For the text-containing cell, return its midpoint in [X, Y] coordinate format. 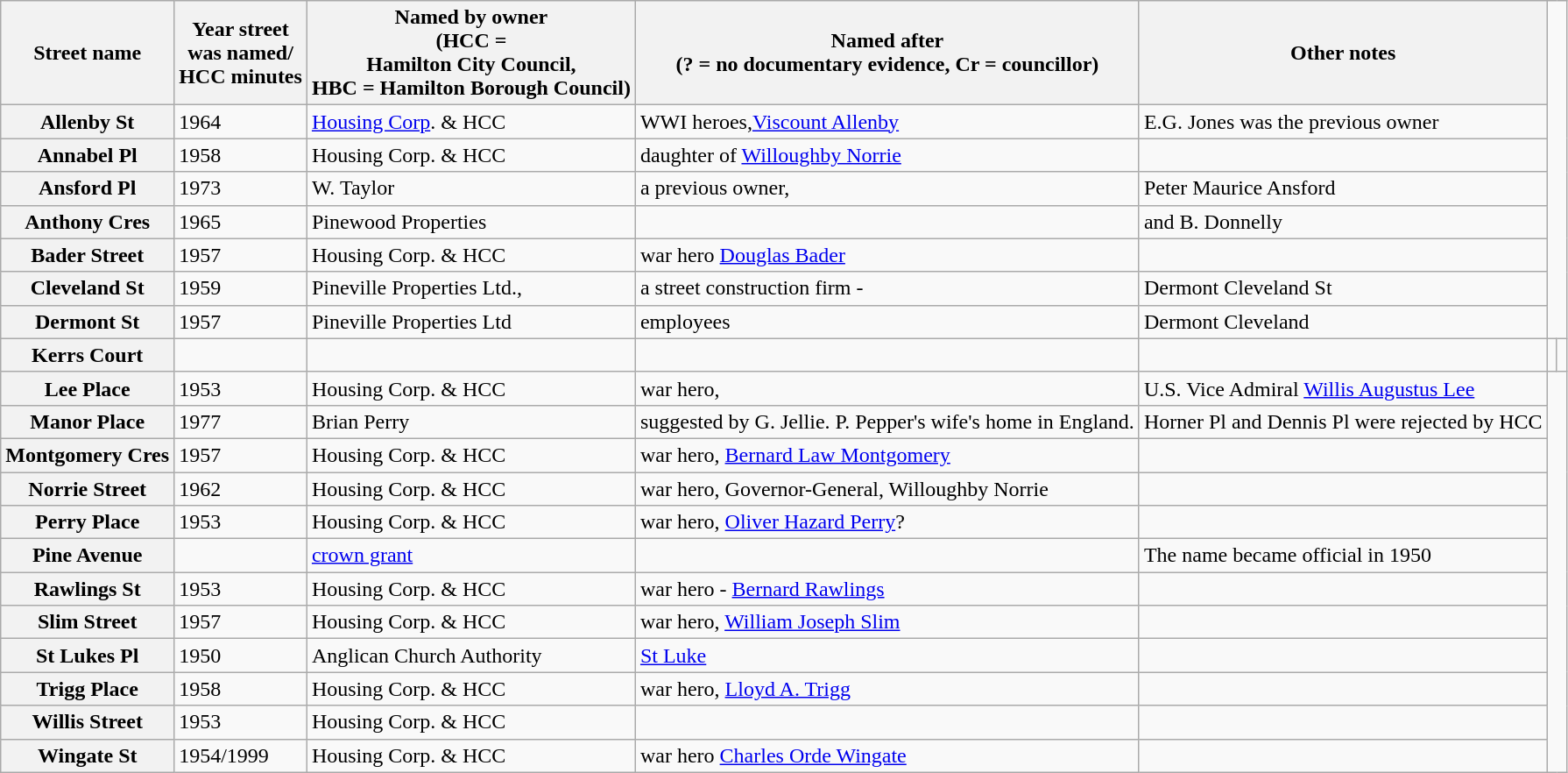
1964 [241, 122]
The name became official in 1950 [1343, 556]
a street construction firm - [886, 288]
war hero, Bernard Law Montgomery [886, 455]
war hero Douglas Bader [886, 255]
Anthony Cres [88, 222]
St Luke [886, 656]
E.G. Jones was the previous owner [1343, 122]
1973 [241, 188]
Rawlings St [88, 589]
suggested by G. Jellie. P. Pepper's wife's home in England. [886, 422]
daughter of Willoughby Norrie [886, 155]
Dermont Cleveland St [1343, 288]
1965 [241, 222]
1977 [241, 422]
Pineville Properties Ltd [471, 322]
1950 [241, 656]
and B. Donnelly [1343, 222]
Year streetwas named/HCC minutes [241, 53]
Kerrs Court [88, 355]
Slim Street [88, 622]
Wingate St [88, 755]
U.S. Vice Admiral Willis Augustus Lee [1343, 388]
Montgomery Cres [88, 455]
war hero, Governor-General, Willoughby Norrie [886, 488]
Trigg Place [88, 689]
war hero - Bernard Rawlings [886, 589]
Bader Street [88, 255]
WWI heroes,Viscount Allenby [886, 122]
Anglican Church Authority [471, 656]
Street name [88, 53]
Perry Place [88, 522]
Dermont St [88, 322]
Horner Pl and Dennis Pl were rejected by HCC [1343, 422]
war hero, Lloyd A. Trigg [886, 689]
St Lukes Pl [88, 656]
war hero, William Joseph Slim [886, 622]
war hero, [886, 388]
1959 [241, 288]
Brian Perry [471, 422]
Pinewood Properties [471, 222]
Allenby St [88, 122]
Annabel Pl [88, 155]
Pine Avenue [88, 556]
Cleveland St [88, 288]
Norrie Street [88, 488]
1962 [241, 488]
a previous owner, [886, 188]
W. Taylor [471, 188]
Manor Place [88, 422]
Other notes [1343, 53]
Pineville Properties Ltd., [471, 288]
Lee Place [88, 388]
1954/1999 [241, 755]
Peter Maurice Ansford [1343, 188]
Named by owner(HCC =Hamilton City Council,HBC = Hamilton Borough Council) [471, 53]
crown grant [471, 556]
Named after(? = no documentary evidence, Cr = councillor) [886, 53]
war hero Charles Orde Wingate [886, 755]
Ansford Pl [88, 188]
Dermont Cleveland [1343, 322]
employees [886, 322]
Willis Street [88, 722]
war hero, Oliver Hazard Perry? [886, 522]
